Capture the cell that displays the provided text and extract its [x, y] central coordinate. 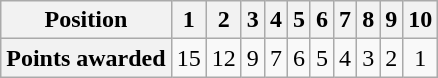
Position [86, 20]
10 [420, 20]
8 [368, 20]
Points awarded [86, 58]
12 [224, 58]
15 [188, 58]
